Search for the cell housing the specified text and yield its (X, Y) center coordinate. 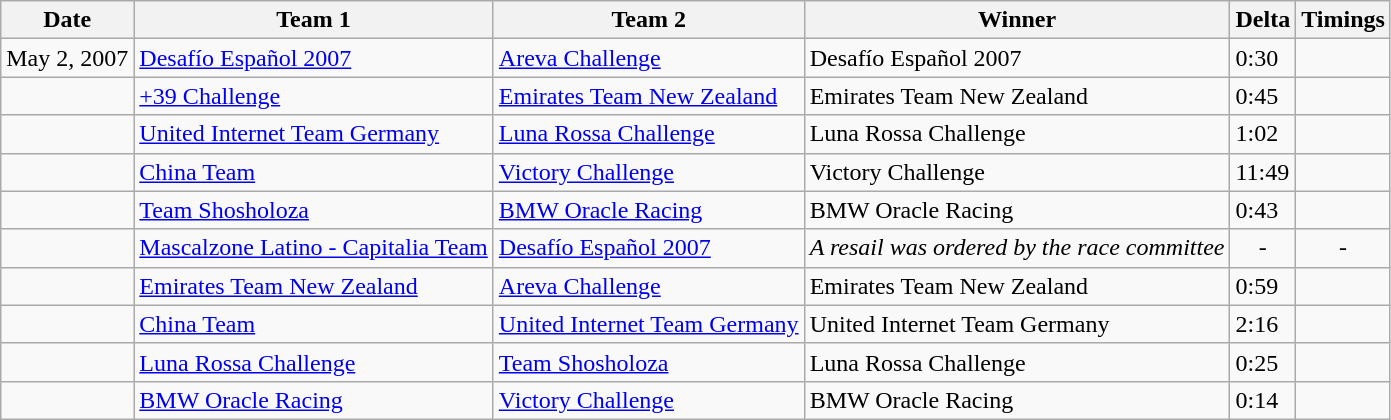
May 2, 2007 (68, 58)
0:59 (1263, 286)
0:30 (1263, 58)
Team 1 (314, 20)
0:25 (1263, 362)
Date (68, 20)
0:43 (1263, 210)
11:49 (1263, 172)
2:16 (1263, 324)
Mascalzone Latino - Capitalia Team (314, 248)
0:14 (1263, 400)
0:45 (1263, 96)
Team 2 (648, 20)
A resail was ordered by the race committee (1017, 248)
Winner (1017, 20)
1:02 (1263, 134)
Delta (1263, 20)
+39 Challenge (314, 96)
Timings (1344, 20)
